Provide the [X, Y] coordinate of the cell's center where the given text is located.  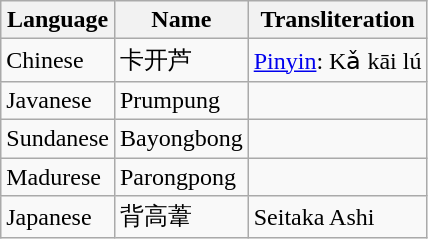
Name [181, 20]
卡开芦 [181, 60]
Bayongbong [181, 138]
Seitaka Ashi [338, 218]
背高葦 [181, 218]
Transliteration [338, 20]
Madurese [58, 177]
Parongpong [181, 177]
Javanese [58, 100]
Chinese [58, 60]
Language [58, 20]
Sundanese [58, 138]
Japanese [58, 218]
Prumpung [181, 100]
Pinyin: Kǎ kāi lú [338, 60]
